Return [X, Y] of the center of cell containing provided text 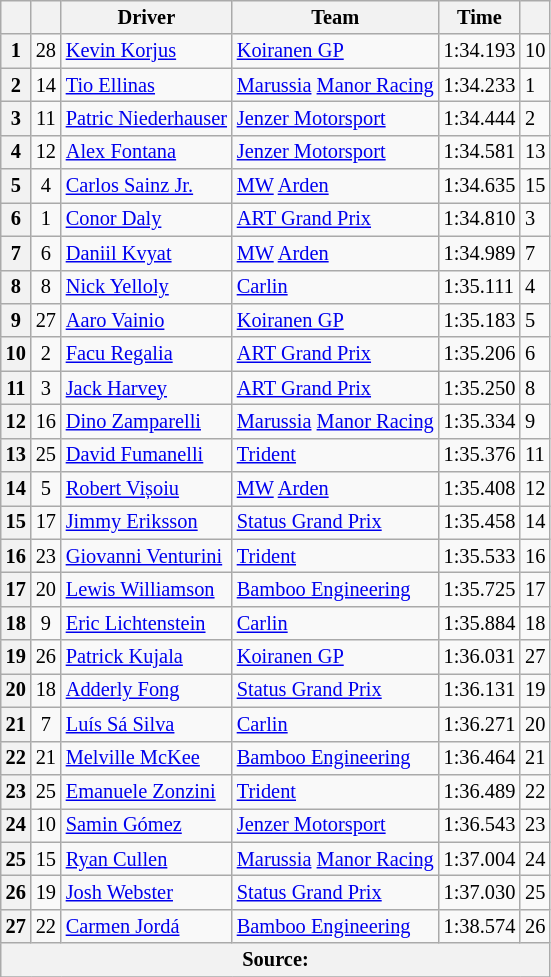
Nick Yelloly [146, 287]
1:36.489 [480, 791]
1:34.233 [480, 85]
David Fumanelli [146, 455]
Kevin Korjus [146, 51]
Lewis Williamson [146, 589]
1:35.250 [480, 388]
Dino Zamparelli [146, 421]
Conor Daly [146, 219]
1:35.334 [480, 421]
1:35.111 [480, 287]
1:35.376 [480, 455]
Patrick Kujala [146, 657]
Josh Webster [146, 892]
1:35.884 [480, 623]
1:36.131 [480, 690]
1:37.004 [480, 859]
1:36.543 [480, 825]
Adderly Fong [146, 690]
Melville McKee [146, 758]
1:36.464 [480, 758]
Robert Vișoiu [146, 489]
28 [46, 51]
Daniil Kvyat [146, 253]
1:34.810 [480, 219]
1:34.444 [480, 118]
Carmen Jordá [146, 926]
Facu Regalia [146, 354]
Emanuele Zonzini [146, 791]
Driver [146, 17]
Patric Niederhauser [146, 118]
1:35.183 [480, 320]
1:34.581 [480, 152]
1:35.408 [480, 489]
Carlos Sainz Jr. [146, 186]
Luís Sá Silva [146, 724]
Aaro Vainio [146, 320]
1:34.635 [480, 186]
1:35.725 [480, 589]
1:35.458 [480, 522]
1:36.031 [480, 657]
Samin Gómez [146, 825]
Source: [276, 960]
1:34.193 [480, 51]
Ryan Cullen [146, 859]
Eric Lichtenstein [146, 623]
1:37.030 [480, 892]
Jimmy Eriksson [146, 522]
Team [336, 17]
1:36.271 [480, 724]
Giovanni Venturini [146, 556]
1:35.206 [480, 354]
Jack Harvey [146, 388]
1:35.533 [480, 556]
Tio Ellinas [146, 85]
Time [480, 17]
1:34.989 [480, 253]
Alex Fontana [146, 152]
1:38.574 [480, 926]
